For the text-containing cell, return its midpoint in (X, Y) coordinate format. 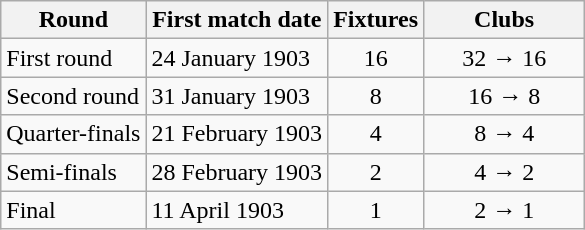
Final (74, 210)
Quarter-finals (74, 134)
Fixtures (376, 20)
2 (376, 172)
First round (74, 58)
28 February 1903 (237, 172)
16 → 8 (504, 96)
11 April 1903 (237, 210)
First match date (237, 20)
2 → 1 (504, 210)
Clubs (504, 20)
24 January 1903 (237, 58)
8 (376, 96)
16 (376, 58)
Second round (74, 96)
4 → 2 (504, 172)
21 February 1903 (237, 134)
Semi-finals (74, 172)
32 → 16 (504, 58)
8 → 4 (504, 134)
Round (74, 20)
31 January 1903 (237, 96)
1 (376, 210)
4 (376, 134)
